Find where the given text appears and provide that cell's center as [X, Y] coordinate. 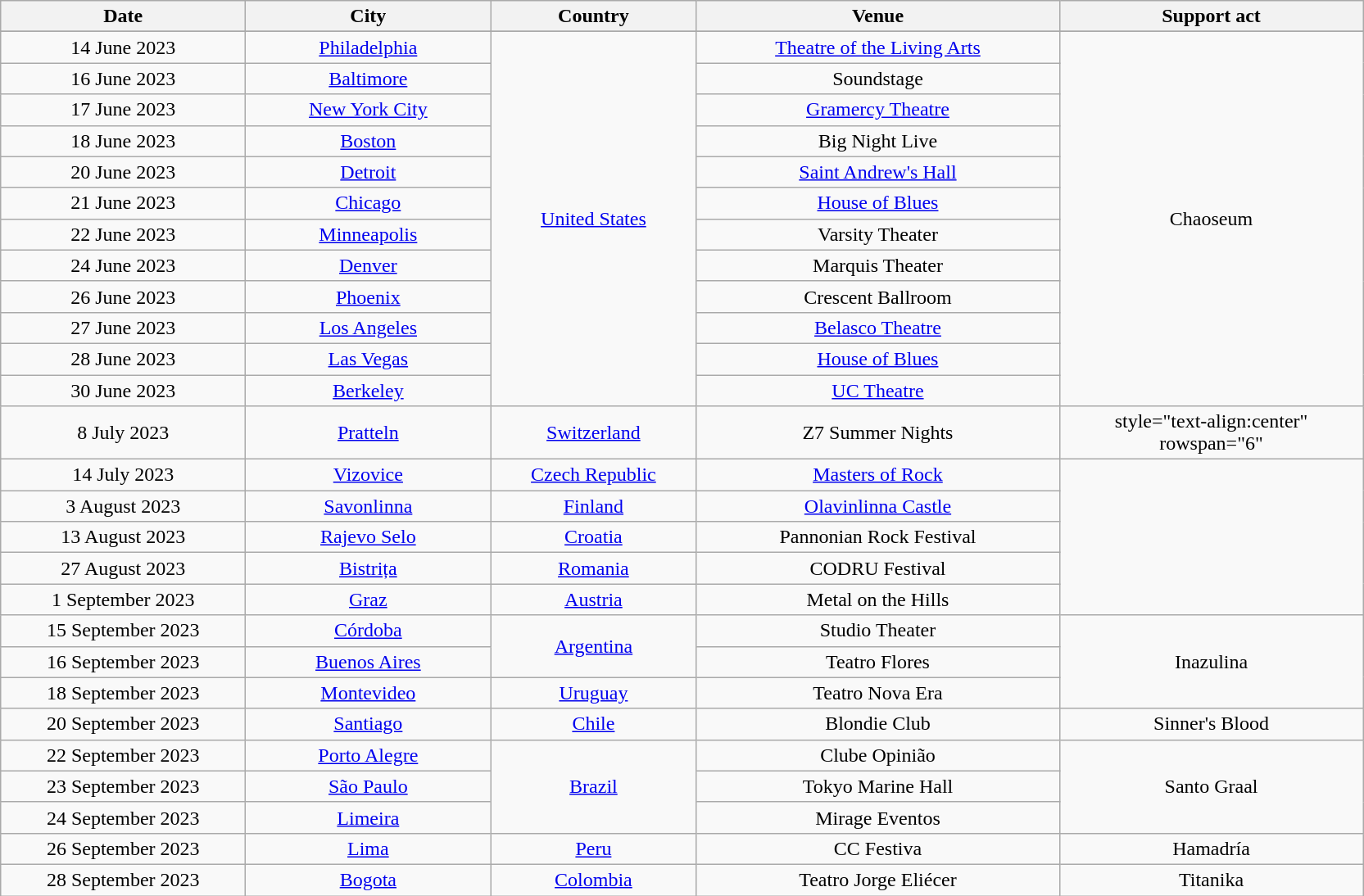
Croatia [593, 537]
21 June 2023 [123, 203]
Titanika [1211, 880]
Z7 Summer Nights [878, 432]
Chile [593, 724]
Graz [369, 600]
Lima [369, 848]
style="text-align:center" rowspan="6" [1211, 432]
Austria [593, 600]
Saint Andrew's Hall [878, 172]
14 July 2023 [123, 475]
20 June 2023 [123, 172]
Philadelphia [369, 48]
28 September 2023 [123, 880]
16 June 2023 [123, 79]
Rajevo Selo [369, 537]
26 June 2023 [123, 296]
UC Theatre [878, 391]
New York City [369, 110]
Olavinlinna Castle [878, 506]
Clube Opinião [878, 755]
22 June 2023 [123, 234]
Teatro Jorge Eliécer [878, 880]
Soundstage [878, 79]
30 June 2023 [123, 391]
Detroit [369, 172]
United States [593, 219]
Argentina [593, 646]
27 June 2023 [123, 328]
Boston [369, 141]
Inazulina [1211, 662]
Venue [878, 16]
Finland [593, 506]
Los Angeles [369, 328]
Switzerland [593, 432]
CODRU Festival [878, 568]
City [369, 16]
Masters of Rock [878, 475]
São Paulo [369, 786]
18 June 2023 [123, 141]
20 September 2023 [123, 724]
Belasco Theatre [878, 328]
Hamadría [1211, 848]
Chaoseum [1211, 219]
CC Festiva [878, 848]
Limeira [369, 817]
Tokyo Marine Hall [878, 786]
Theatre of the Living Arts [878, 48]
Las Vegas [369, 359]
Metal on the Hills [878, 600]
Gramercy Theatre [878, 110]
Baltimore [369, 79]
Studio Theater [878, 631]
Santo Graal [1211, 786]
Czech Republic [593, 475]
Santiago [369, 724]
Support act [1211, 16]
Date [123, 16]
3 August 2023 [123, 506]
Big Night Live [878, 141]
Phoenix [369, 296]
Uruguay [593, 693]
26 September 2023 [123, 848]
Crescent Ballroom [878, 296]
Berkeley [369, 391]
23 September 2023 [123, 786]
1 September 2023 [123, 600]
24 June 2023 [123, 265]
Bogota [369, 880]
Blondie Club [878, 724]
Sinner's Blood [1211, 724]
Varsity Theater [878, 234]
Pratteln [369, 432]
Marquis Theater [878, 265]
16 September 2023 [123, 662]
Bistrița [369, 568]
Teatro Flores [878, 662]
28 June 2023 [123, 359]
Córdoba [369, 631]
Montevideo [369, 693]
Peru [593, 848]
15 September 2023 [123, 631]
27 August 2023 [123, 568]
14 June 2023 [123, 48]
17 June 2023 [123, 110]
Pannonian Rock Festival [878, 537]
Vizovice [369, 475]
Chicago [369, 203]
Teatro Nova Era [878, 693]
Porto Alegre [369, 755]
Buenos Aires [369, 662]
18 September 2023 [123, 693]
22 September 2023 [123, 755]
Mirage Eventos [878, 817]
Savonlinna [369, 506]
24 September 2023 [123, 817]
Brazil [593, 786]
13 August 2023 [123, 537]
Country [593, 16]
Denver [369, 265]
Romania [593, 568]
Minneapolis [369, 234]
8 July 2023 [123, 432]
Colombia [593, 880]
